Capture the cell that displays the provided text and extract its (X, Y) central coordinate. 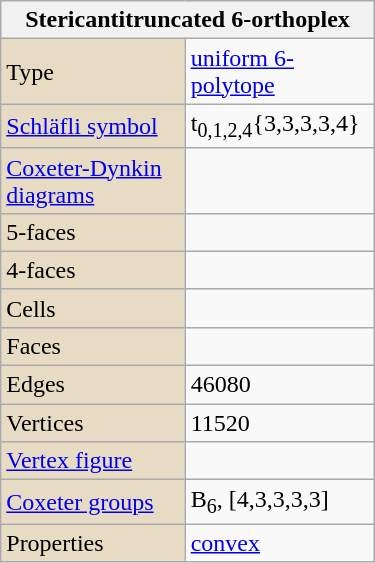
Vertices (93, 423)
11520 (280, 423)
Schläfli symbol (93, 126)
Cells (93, 308)
Vertex figure (93, 461)
convex (280, 543)
Coxeter groups (93, 502)
uniform 6-polytope (280, 72)
4-faces (93, 270)
5-faces (93, 232)
Edges (93, 385)
Properties (93, 543)
Faces (93, 346)
Type (93, 72)
Stericantitruncated 6-orthoplex (188, 20)
Coxeter-Dynkin diagrams (93, 180)
t0,1,2,4{3,3,3,3,4} (280, 126)
B6, [4,3,3,3,3] (280, 502)
46080 (280, 385)
